From the cell containing the given text, extract its center point as [x, y] coordinate. 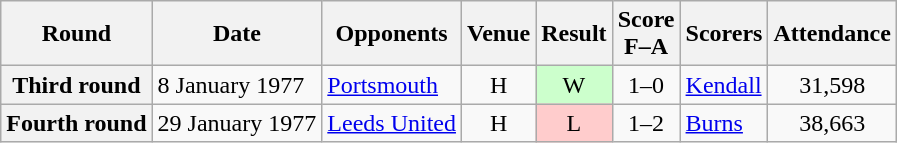
Round [76, 34]
1–0 [646, 85]
31,598 [832, 85]
38,663 [832, 123]
29 January 1977 [237, 123]
Venue [498, 34]
L [574, 123]
8 January 1977 [237, 85]
W [574, 85]
1–2 [646, 123]
Kendall [724, 85]
ScoreF–A [646, 34]
Date [237, 34]
Portsmouth [392, 85]
Scorers [724, 34]
Opponents [392, 34]
Third round [76, 85]
Fourth round [76, 123]
Burns [724, 123]
Result [574, 34]
Leeds United [392, 123]
Attendance [832, 34]
